Capture the cell that displays the provided text and extract its [X, Y] central coordinate. 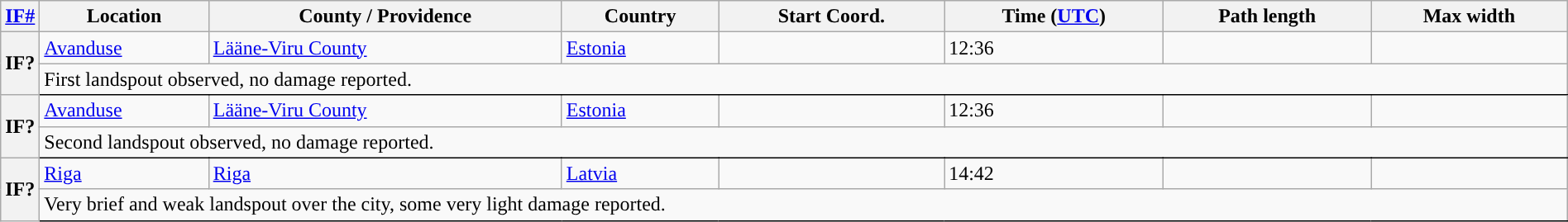
Country [640, 17]
Start Coord. [832, 17]
IF# [20, 17]
Very brief and weak landspout over the city, some very light damage reported. [804, 205]
County / Providence [385, 17]
14:42 [1054, 173]
First landspout observed, no damage reported. [804, 79]
Second landspout observed, no damage reported. [804, 142]
Time (UTC) [1054, 17]
Latvia [640, 173]
Max width [1470, 17]
Path length [1267, 17]
Location [124, 17]
